From the cell containing the given text, extract its center point as [X, Y] coordinate. 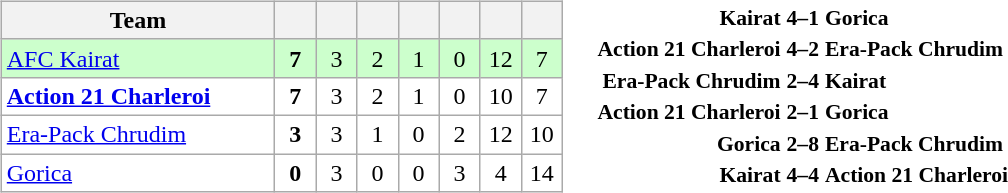
4–1 [802, 17]
Team [138, 20]
2–4 [802, 80]
4 [500, 173]
2–8 [802, 143]
AFC Kairat [138, 58]
4–2 [802, 49]
14 [542, 173]
2–1 [802, 112]
4–4 [802, 175]
